Capture the cell that displays the provided text and extract its [x, y] central coordinate. 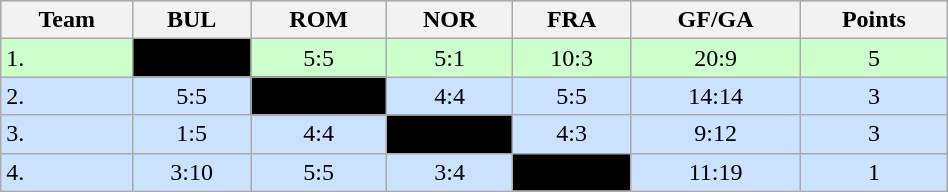
10:3 [572, 58]
1. [67, 58]
BUL [192, 20]
Team [67, 20]
2. [67, 96]
FRA [572, 20]
GF/GA [716, 20]
11:19 [716, 172]
5:1 [450, 58]
5 [874, 58]
ROM [319, 20]
3:10 [192, 172]
9:12 [716, 134]
4:3 [572, 134]
NOR [450, 20]
4. [67, 172]
20:9 [716, 58]
Points [874, 20]
3:4 [450, 172]
3. [67, 134]
1 [874, 172]
1:5 [192, 134]
14:14 [716, 96]
